Return the (x, y) coordinate for the center point of the cell that contains the specified text.  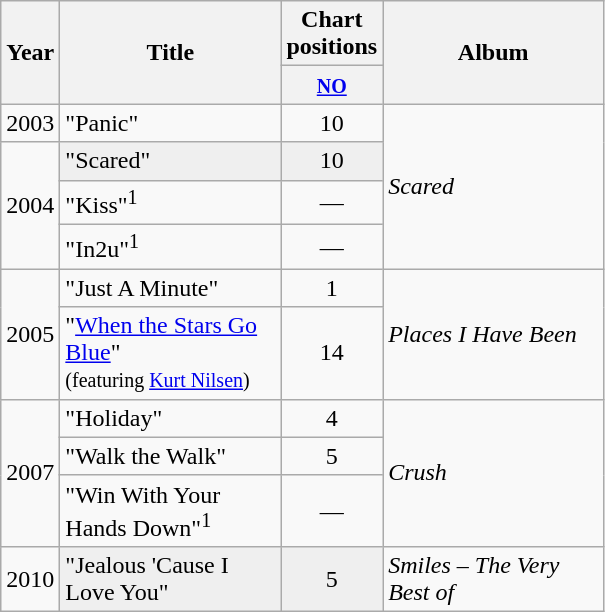
"Jealous 'Cause I Love You" (170, 580)
2010 (30, 580)
"Walk the Walk" (170, 456)
"Panic" (170, 123)
"Scared" (170, 161)
Year (30, 52)
14 (332, 353)
2003 (30, 123)
"Win With Your Hands Down"1 (170, 511)
NO (332, 85)
2007 (30, 473)
"Holiday" (170, 418)
Crush (494, 473)
Scared (494, 186)
4 (332, 418)
"When the Stars Go Blue"(featuring Kurt Nilsen) (170, 353)
Album (494, 52)
"Kiss"1 (170, 202)
Smiles – The Very Best of (494, 580)
2005 (30, 334)
Title (170, 52)
1 (332, 288)
Chart positions (332, 34)
2004 (30, 206)
Places I Have Been (494, 334)
"Just A Minute" (170, 288)
"In2u"1 (170, 248)
